Extract the [x, y] coordinate from the center of the cell holding the provided text.  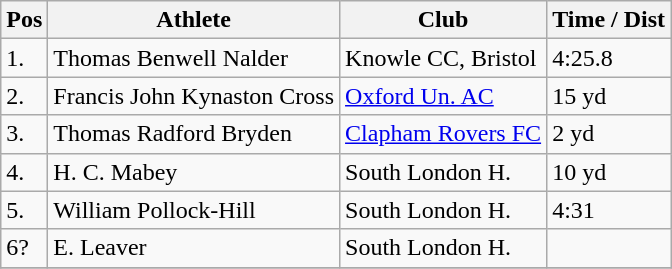
H. C. Mabey [194, 172]
Oxford Un. AC [444, 96]
Knowle CC, Bristol [444, 58]
5. [24, 210]
1. [24, 58]
Francis John Kynaston Cross [194, 96]
4:25.8 [609, 58]
William Pollock-Hill [194, 210]
Thomas Benwell Nalder [194, 58]
Club [444, 20]
E. Leaver [194, 248]
Clapham Rovers FC [444, 134]
15 yd [609, 96]
2. [24, 96]
Pos [24, 20]
2 yd [609, 134]
3. [24, 134]
6? [24, 248]
Time / Dist [609, 20]
10 yd [609, 172]
Thomas Radford Bryden [194, 134]
Athlete [194, 20]
4:31 [609, 210]
4. [24, 172]
